From the cell containing the given text, extract its center point as (X, Y) coordinate. 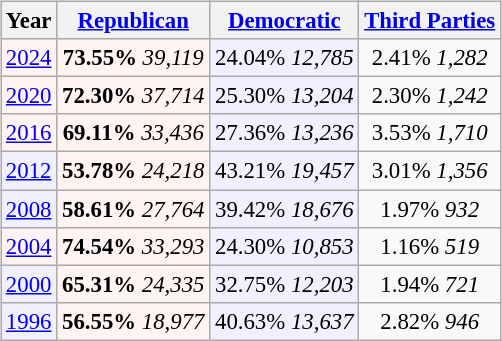
1.97% 932 (430, 209)
Third Parties (430, 21)
Democratic (284, 21)
2008 (29, 209)
2004 (29, 246)
39.42% 18,676 (284, 209)
25.30% 13,204 (284, 96)
69.11% 33,436 (134, 133)
2016 (29, 133)
Year (29, 21)
1.16% 519 (430, 246)
2000 (29, 284)
2012 (29, 171)
1.94% 721 (430, 284)
2024 (29, 58)
27.36% 13,236 (284, 133)
72.30% 37,714 (134, 96)
24.30% 10,853 (284, 246)
2.41% 1,282 (430, 58)
43.21% 19,457 (284, 171)
Republican (134, 21)
65.31% 24,335 (134, 284)
3.53% 1,710 (430, 133)
73.55% 39,119 (134, 58)
40.63% 13,637 (284, 321)
24.04% 12,785 (284, 58)
56.55% 18,977 (134, 321)
1996 (29, 321)
58.61% 27,764 (134, 209)
2020 (29, 96)
2.82% 946 (430, 321)
3.01% 1,356 (430, 171)
74.54% 33,293 (134, 246)
53.78% 24,218 (134, 171)
32.75% 12,203 (284, 284)
2.30% 1,242 (430, 96)
